Capture the cell that displays the provided text and extract its (x, y) central coordinate. 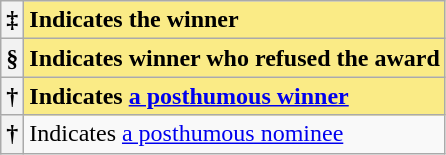
Indicates winner who refused the award (235, 58)
§ (12, 58)
Indicates a posthumous winner (235, 96)
‡ (12, 20)
Indicates a posthumous nominee (235, 134)
Indicates the winner (235, 20)
